Capture the cell that displays the provided text and extract its [x, y] central coordinate. 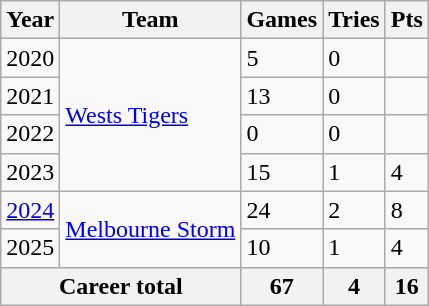
Games [282, 20]
10 [282, 248]
Career total [121, 286]
2025 [30, 248]
2022 [30, 134]
2021 [30, 96]
8 [406, 210]
15 [282, 172]
5 [282, 58]
2023 [30, 172]
Team [150, 20]
Wests Tigers [150, 115]
2024 [30, 210]
Pts [406, 20]
24 [282, 210]
13 [282, 96]
16 [406, 286]
Tries [354, 20]
Melbourne Storm [150, 229]
67 [282, 286]
2 [354, 210]
Year [30, 20]
2020 [30, 58]
